Scan for the cell matching the given text and deliver its (x, y) coordinate at center. 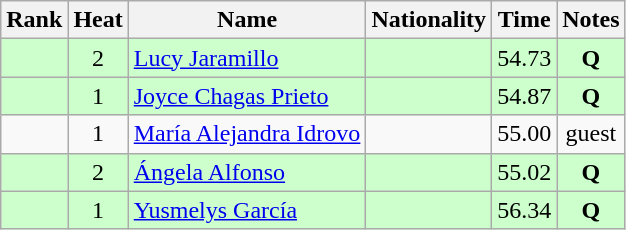
55.02 (524, 172)
Name (247, 20)
54.73 (524, 58)
Ángela Alfonso (247, 172)
guest (591, 134)
Rank (34, 20)
54.87 (524, 96)
Nationality (429, 20)
Heat (98, 20)
55.00 (524, 134)
Lucy Jaramillo (247, 58)
Yusmelys García (247, 210)
María Alejandra Idrovo (247, 134)
56.34 (524, 210)
Time (524, 20)
Joyce Chagas Prieto (247, 96)
Notes (591, 20)
